Detect which cell encompasses the target text, then output its (x, y) center coordinate. 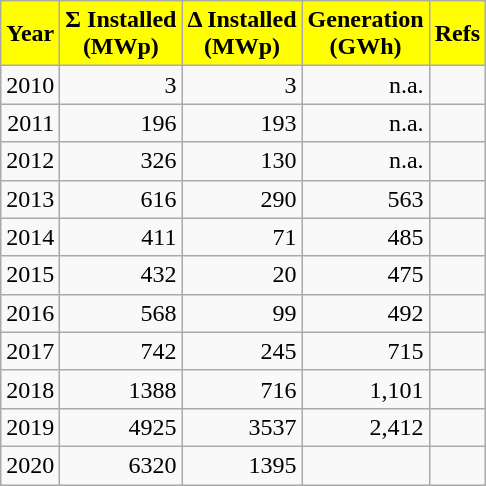
Year (30, 34)
326 (121, 161)
2019 (30, 427)
71 (242, 237)
716 (242, 389)
2016 (30, 313)
2011 (30, 123)
411 (121, 237)
Refs (457, 34)
Generation(GWh) (366, 34)
3537 (242, 427)
245 (242, 351)
1388 (121, 389)
4925 (121, 427)
2013 (30, 199)
130 (242, 161)
2020 (30, 465)
20 (242, 275)
193 (242, 123)
2010 (30, 85)
Σ Installed(MWp) (121, 34)
492 (366, 313)
742 (121, 351)
432 (121, 275)
2017 (30, 351)
2,412 (366, 427)
563 (366, 199)
Δ Installed(MWp) (242, 34)
1395 (242, 465)
485 (366, 237)
99 (242, 313)
568 (121, 313)
616 (121, 199)
196 (121, 123)
2012 (30, 161)
2014 (30, 237)
715 (366, 351)
2015 (30, 275)
6320 (121, 465)
2018 (30, 389)
1,101 (366, 389)
475 (366, 275)
290 (242, 199)
